Return [X, Y] of the center of cell containing provided text 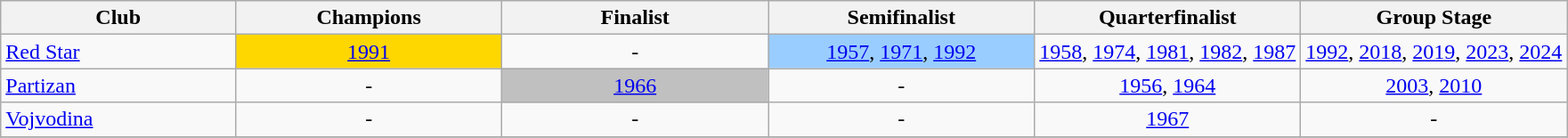
Finalist [636, 18]
1991 [369, 52]
Champions [369, 18]
2003, 2010 [1434, 85]
Club [118, 18]
1958, 1974, 1981, 1982, 1987 [1168, 52]
1956, 1964 [1168, 85]
Semifinalist [901, 18]
1992, 2018, 2019, 2023, 2024 [1434, 52]
Vojvodina [118, 119]
Partizan [118, 85]
Quarterfinalist [1168, 18]
Red Star [118, 52]
1967 [1168, 119]
1966 [636, 85]
Group Stage [1434, 18]
1957, 1971, 1992 [901, 52]
